Output the [X, Y] coordinate of the center of the cell containing the given text.  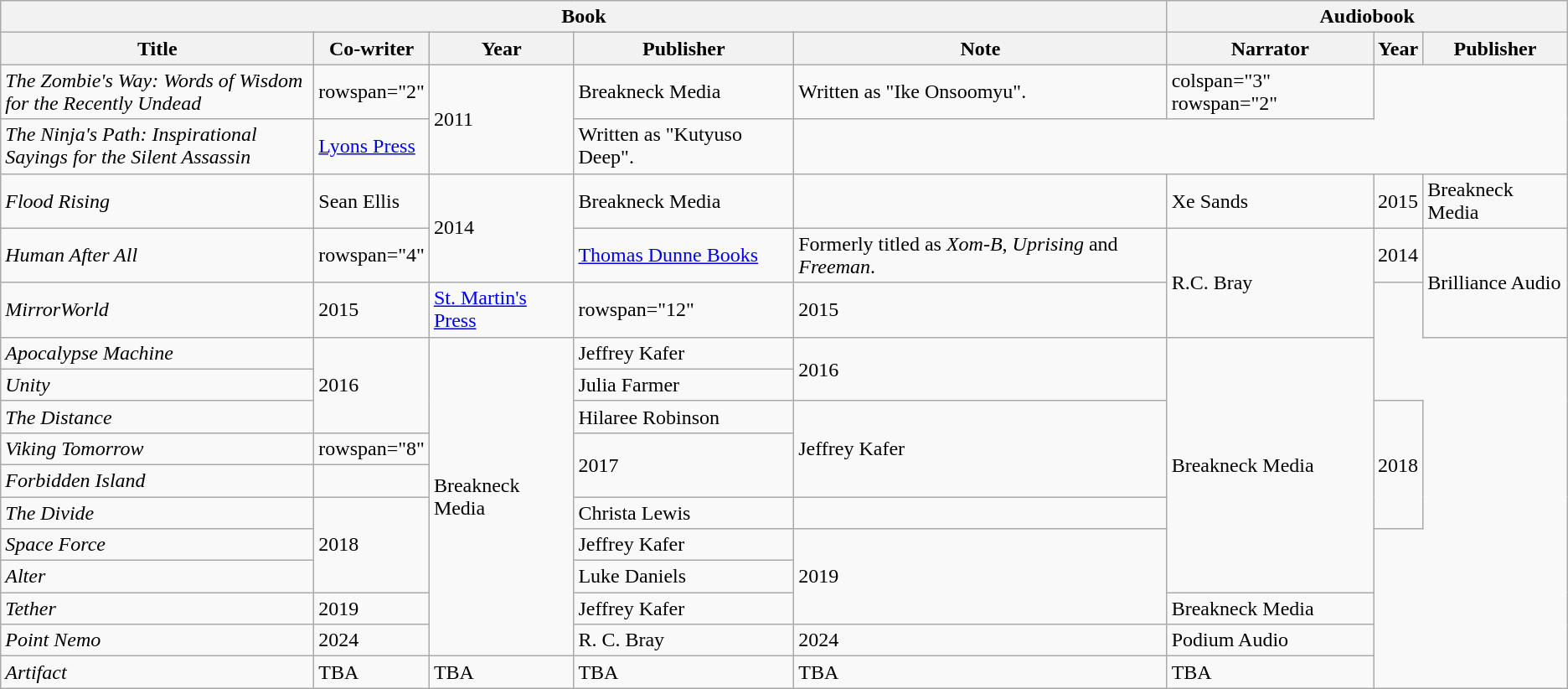
Co-writer [372, 49]
R.C. Bray [1270, 282]
Viking Tomorrow [157, 448]
Unity [157, 385]
Space Force [157, 545]
Flood Rising [157, 201]
Human After All [157, 255]
Narrator [1270, 49]
Christa Lewis [683, 512]
Lyons Press [372, 146]
The Ninja's Path: Inspirational Sayings for the Silent Assassin [157, 146]
Sean Ellis [372, 201]
rowspan="4" [372, 255]
Podium Audio [1270, 640]
Formerly titled as Xom-B, Uprising and Freeman. [980, 255]
Julia Farmer [683, 385]
Luke Daniels [683, 577]
2011 [501, 119]
Book [584, 17]
Title [157, 49]
R. C. Bray [683, 640]
Note [980, 49]
St. Martin's Press [501, 310]
Written as "Kutyuso Deep". [683, 146]
rowspan="12" [683, 310]
Alter [157, 577]
Thomas Dunne Books [683, 255]
Xe Sands [1270, 201]
rowspan="2" [372, 92]
rowspan="8" [372, 448]
Written as "Ike Onsoomyu". [980, 92]
The Distance [157, 417]
Tether [157, 609]
2017 [683, 464]
MirrorWorld [157, 310]
colspan="3" rowspan="2" [1270, 92]
Point Nemo [157, 640]
The Divide [157, 512]
Audiobook [1367, 17]
Brilliance Audio [1496, 282]
The Zombie's Way: Words of Wisdom for the Recently Undead [157, 92]
Artifact [157, 672]
Hilaree Robinson [683, 417]
Forbidden Island [157, 480]
Apocalypse Machine [157, 353]
